Extract the [X, Y] coordinate from the center of the cell holding the provided text.  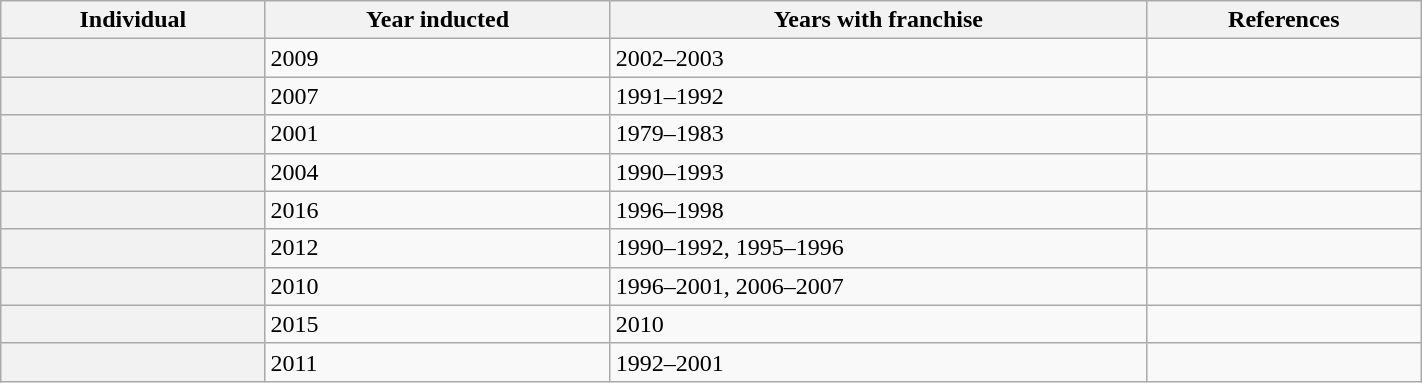
1991–1992 [878, 96]
Individual [133, 20]
Year inducted [438, 20]
2012 [438, 248]
2009 [438, 58]
1990–1992, 1995–1996 [878, 248]
2002–2003 [878, 58]
2001 [438, 134]
1992–2001 [878, 362]
2015 [438, 324]
2016 [438, 210]
2007 [438, 96]
Years with franchise [878, 20]
1996–2001, 2006–2007 [878, 286]
2004 [438, 172]
2011 [438, 362]
1979–1983 [878, 134]
References [1284, 20]
1996–1998 [878, 210]
1990–1993 [878, 172]
